Find where the given text appears and provide that cell's center as (x, y) coordinate. 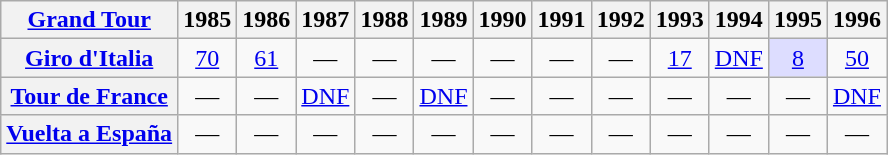
8 (798, 58)
1988 (384, 20)
1994 (738, 20)
1991 (562, 20)
1987 (326, 20)
50 (856, 58)
Tour de France (90, 96)
61 (266, 58)
1985 (208, 20)
1989 (444, 20)
1993 (680, 20)
1986 (266, 20)
Grand Tour (90, 20)
1995 (798, 20)
Vuelta a España (90, 134)
70 (208, 58)
Giro d'Italia (90, 58)
1992 (620, 20)
1990 (502, 20)
17 (680, 58)
1996 (856, 20)
